For the text-containing cell, return its midpoint in [x, y] coordinate format. 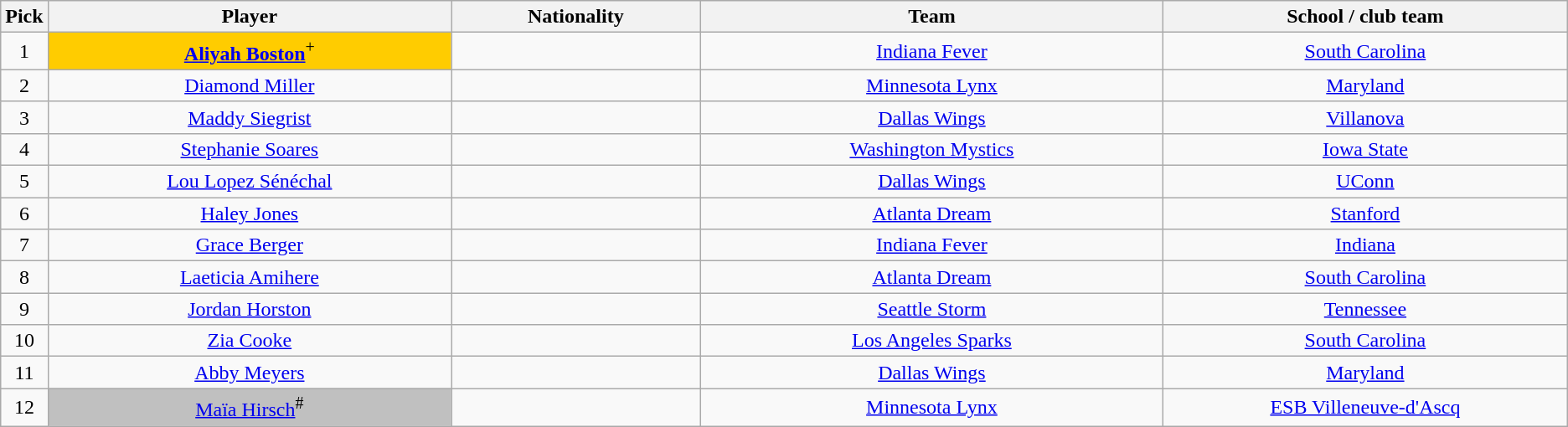
Team [931, 17]
10 [24, 341]
Aliyah Boston+ [250, 52]
Indiana [1365, 245]
UConn [1365, 182]
6 [24, 213]
Jordan Horston [250, 309]
7 [24, 245]
4 [24, 149]
Diamond Miller [250, 85]
Grace Berger [250, 245]
Zia Cooke [250, 341]
Pick [24, 17]
Villanova [1365, 117]
Laeticia Amihere [250, 277]
12 [24, 407]
Tennessee [1365, 309]
Washington Mystics [931, 149]
2 [24, 85]
Iowa State [1365, 149]
Stanford [1365, 213]
Maddy Siegrist [250, 117]
Maïa Hirsch# [250, 407]
9 [24, 309]
Seattle Storm [931, 309]
Lou Lopez Sénéchal [250, 182]
Player [250, 17]
ESB Villeneuve-d'Ascq [1365, 407]
5 [24, 182]
1 [24, 52]
Nationality [576, 17]
Los Angeles Sparks [931, 341]
Abby Meyers [250, 373]
3 [24, 117]
Haley Jones [250, 213]
11 [24, 373]
8 [24, 277]
Stephanie Soares [250, 149]
School / club team [1365, 17]
